From the cell containing the given text, extract its center point as (X, Y) coordinate. 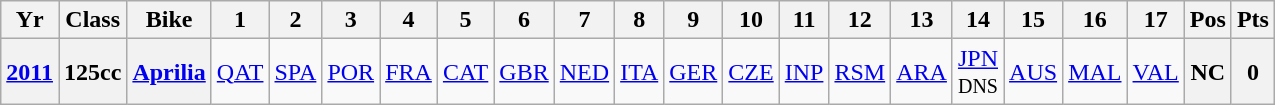
14 (978, 20)
GER (694, 72)
13 (922, 20)
NED (584, 72)
ITA (640, 72)
POR (351, 72)
3 (351, 20)
9 (694, 20)
15 (1034, 20)
INP (804, 72)
125cc (92, 72)
MAL (1095, 72)
Aprilia (169, 72)
RSM (860, 72)
12 (860, 20)
10 (751, 20)
8 (640, 20)
2 (296, 20)
4 (409, 20)
AUS (1034, 72)
Bike (169, 20)
Pts (1252, 20)
GBR (524, 72)
1 (240, 20)
FRA (409, 72)
SPA (296, 72)
Class (92, 20)
11 (804, 20)
Pos (1208, 20)
NC (1208, 72)
VAL (1156, 72)
CAT (465, 72)
17 (1156, 20)
CZE (751, 72)
0 (1252, 72)
2011 (30, 72)
7 (584, 20)
Yr (30, 20)
ARA (922, 72)
6 (524, 20)
16 (1095, 20)
5 (465, 20)
JPNDNS (978, 72)
QAT (240, 72)
